Extract the (x, y) coordinate from the center of the cell holding the provided text.  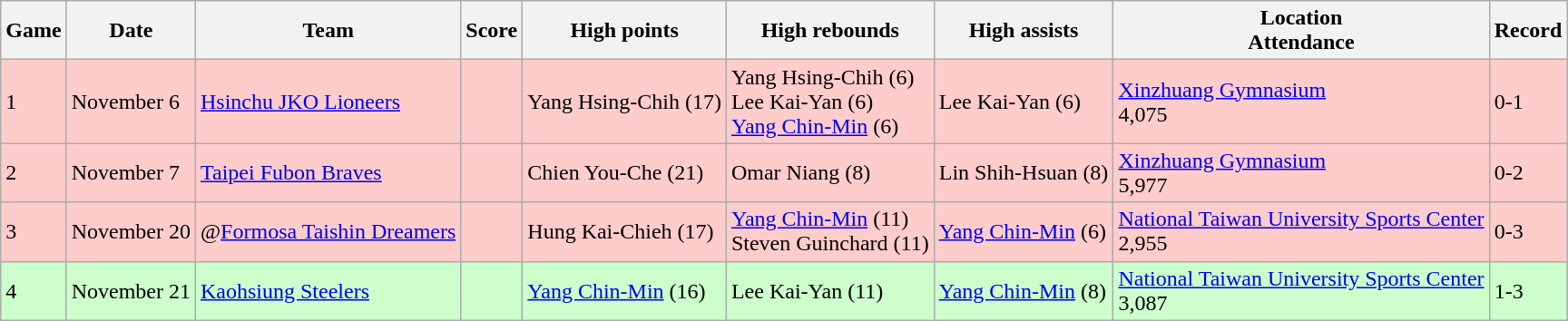
Lee Kai-Yan (11) (829, 290)
Kaohsiung Steelers (328, 290)
1 (34, 102)
Xinzhuang Gymnasium4,075 (1301, 102)
Chien You-Che (21) (624, 172)
Team (328, 31)
Yang Chin-Min (6) (1024, 232)
Game (34, 31)
0-1 (1528, 102)
1-3 (1528, 290)
3 (34, 232)
Omar Niang (8) (829, 172)
November 21 (131, 290)
LocationAttendance (1301, 31)
Hung Kai-Chieh (17) (624, 232)
November 20 (131, 232)
Yang Hsing-Chih (6)Lee Kai-Yan (6)Yang Chin-Min (6) (829, 102)
4 (34, 290)
Yang Chin-Min (16) (624, 290)
High points (624, 31)
Yang Hsing-Chih (17) (624, 102)
Xinzhuang Gymnasium5,977 (1301, 172)
Lee Kai-Yan (6) (1024, 102)
November 7 (131, 172)
November 6 (131, 102)
Record (1528, 31)
@Formosa Taishin Dreamers (328, 232)
0-3 (1528, 232)
Taipei Fubon Braves (328, 172)
0-2 (1528, 172)
Lin Shih-Hsuan (8) (1024, 172)
Date (131, 31)
High assists (1024, 31)
High rebounds (829, 31)
Yang Chin-Min (11)Steven Guinchard (11) (829, 232)
National Taiwan University Sports Center2,955 (1301, 232)
Hsinchu JKO Lioneers (328, 102)
National Taiwan University Sports Center3,087 (1301, 290)
Yang Chin-Min (8) (1024, 290)
Score (492, 31)
2 (34, 172)
